From the cell containing the given text, extract its center point as [x, y] coordinate. 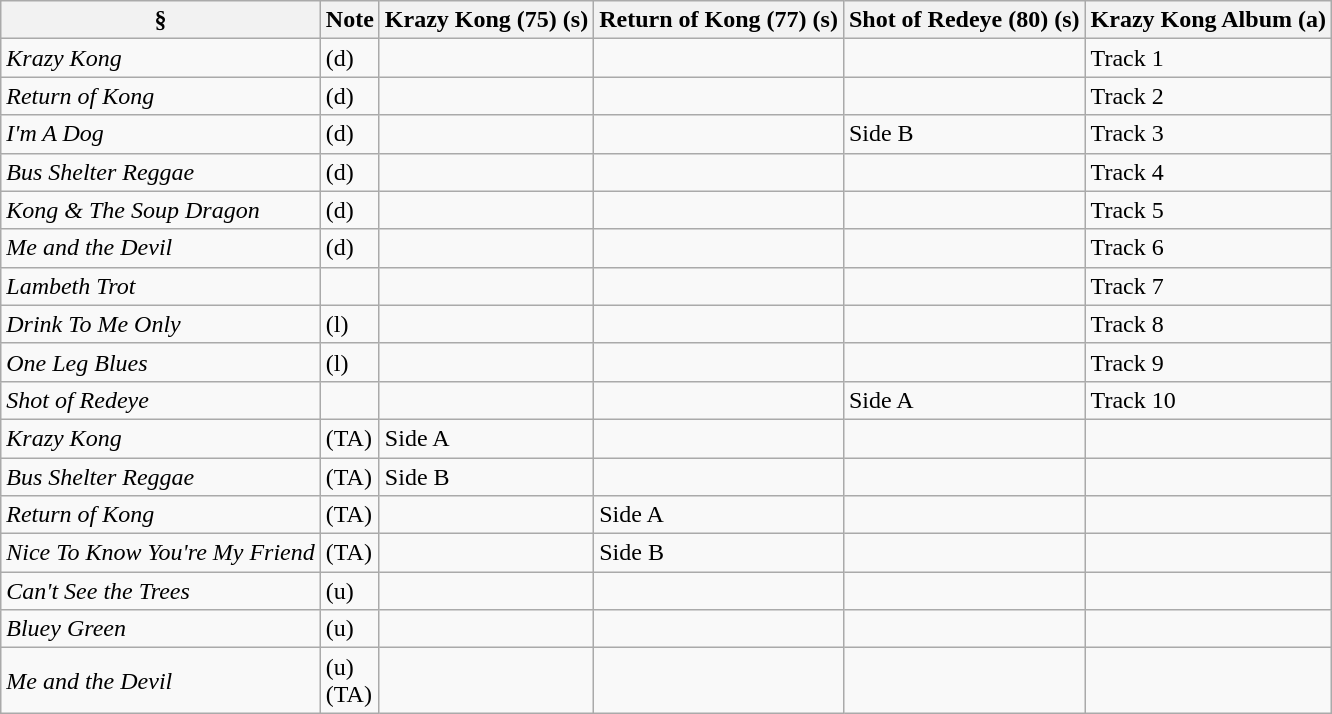
Drink To Me Only [161, 324]
One Leg Blues [161, 362]
Track 10 [1208, 400]
Can't See the Trees [161, 591]
I'm A Dog [161, 134]
(u)(TA) [350, 680]
Shot of Redeye [161, 400]
Track 7 [1208, 286]
Return of Kong (77) (s) [719, 20]
Kong & The Soup Dragon [161, 210]
Shot of Redeye (80) (s) [964, 20]
Bluey Green [161, 629]
Krazy Kong Album (a) [1208, 20]
Track 2 [1208, 96]
Track 3 [1208, 134]
§ [161, 20]
Track 5 [1208, 210]
Track 9 [1208, 362]
Note [350, 20]
Track 8 [1208, 324]
Krazy Kong (75) (s) [486, 20]
Track 6 [1208, 248]
Nice To Know You're My Friend [161, 553]
Track 4 [1208, 172]
Track 1 [1208, 58]
Lambeth Trot [161, 286]
